Output the [X, Y] coordinate of the center of the cell containing the given text.  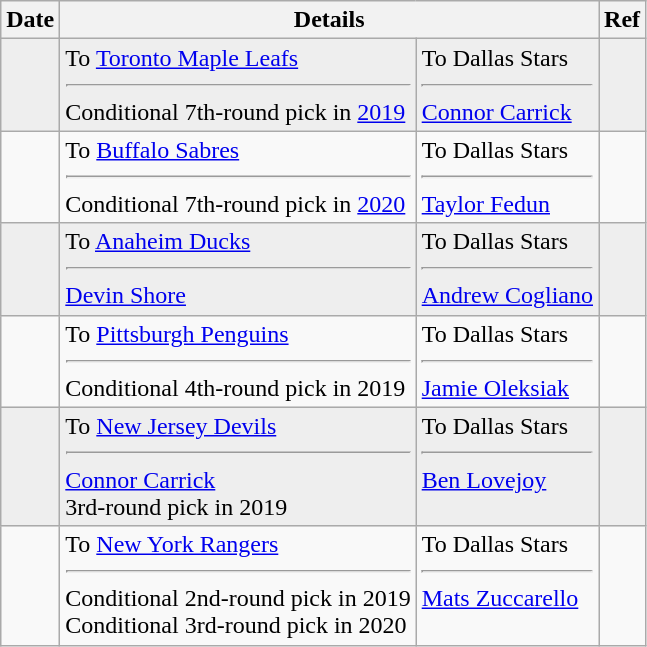
To Buffalo SabresConditional 7th-round pick in 2020 [238, 177]
Details [330, 20]
To New Jersey DevilsConnor Carrick3rd-round pick in 2019 [238, 466]
To Dallas StarsAndrew Cogliano [507, 269]
To Toronto Maple LeafsConditional 7th-round pick in 2019 [238, 85]
Ref [622, 20]
Date [30, 20]
To Dallas StarsBen Lovejoy [507, 466]
To Dallas StarsConnor Carrick [507, 85]
To Dallas StarsJamie Oleksiak [507, 361]
To Dallas StarsMats Zuccarello [507, 586]
To Anaheim DucksDevin Shore [238, 269]
To Pittsburgh PenguinsConditional 4th-round pick in 2019 [238, 361]
To Dallas StarsTaylor Fedun [507, 177]
To New York RangersConditional 2nd-round pick in 2019Conditional 3rd-round pick in 2020 [238, 586]
